Return the (x, y) coordinate for the center point of the cell that contains the specified text.  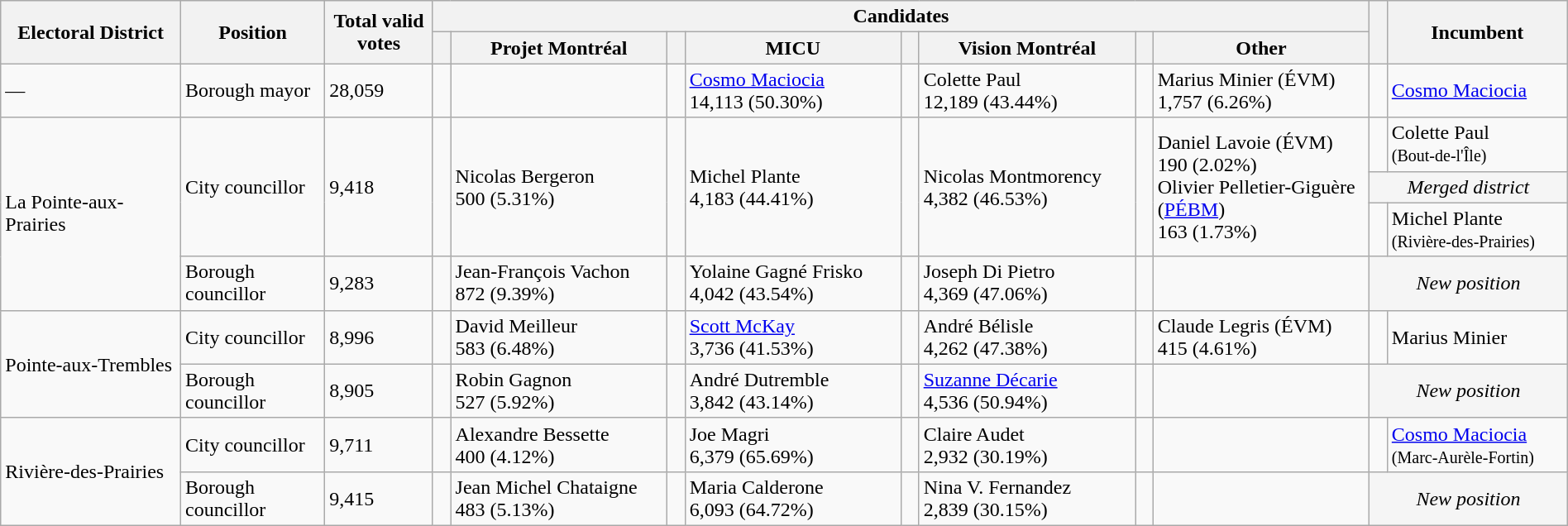
Other (1260, 48)
Claire Audet2,932 (30.19%) (1027, 445)
André Bélisle4,262 (47.38%) (1027, 337)
Claude Legris (ÉVM)415 (4.61%) (1260, 337)
Rivière-des-Prairies (91, 471)
Total valid votes (379, 32)
David Meilleur583 (6.48%) (559, 337)
8,996 (379, 337)
Scott McKay3,736 (41.53%) (792, 337)
Merged district (1469, 187)
9,418 (379, 187)
Incumbent (1477, 32)
8,905 (379, 390)
Daniel Lavoie (ÉVM)190 (2.02%)Olivier Pelletier-Giguère (PÉBM)163 (1.73%) (1260, 187)
Borough mayor (253, 91)
9,283 (379, 283)
Cosmo Maciocia(Marc-Aurèle-Fortin) (1477, 445)
9,711 (379, 445)
Pointe-aux-Trembles (91, 364)
Electoral District (91, 32)
Vision Montréal (1027, 48)
Nicolas Montmorency4,382 (46.53%) (1027, 187)
Michel Plante4,183 (44.41%) (792, 187)
Candidates (901, 17)
Nina V. Fernandez2,839 (30.15%) (1027, 498)
MICU (792, 48)
Colette Paul12,189 (43.44%) (1027, 91)
La Pointe-aux-Prairies (91, 213)
Colette Paul(Bout-de-l'Île) (1477, 144)
Michel Plante(Rivière-des-Prairies) (1477, 230)
Jean Michel Chataigne483 (5.13%) (559, 498)
Marius Minier (1477, 337)
Cosmo Maciocia14,113 (50.30%) (792, 91)
Joseph Di Pietro4,369 (47.06%) (1027, 283)
Jean-François Vachon872 (9.39%) (559, 283)
André Dutremble3,842 (43.14%) (792, 390)
— (91, 91)
Maria Calderone6,093 (64.72%) (792, 498)
9,415 (379, 498)
Nicolas Bergeron500 (5.31%) (559, 187)
Cosmo Maciocia (1477, 91)
Yolaine Gagné Frisko4,042 (43.54%) (792, 283)
28,059 (379, 91)
Position (253, 32)
Alexandre Bessette400 (4.12%) (559, 445)
Projet Montréal (559, 48)
Joe Magri6,379 (65.69%) (792, 445)
Marius Minier (ÉVM)1,757 (6.26%) (1260, 91)
Robin Gagnon527 (5.92%) (559, 390)
Suzanne Décarie4,536 (50.94%) (1027, 390)
